Return the [X, Y] coordinate for the center point of the cell that contains the specified text.  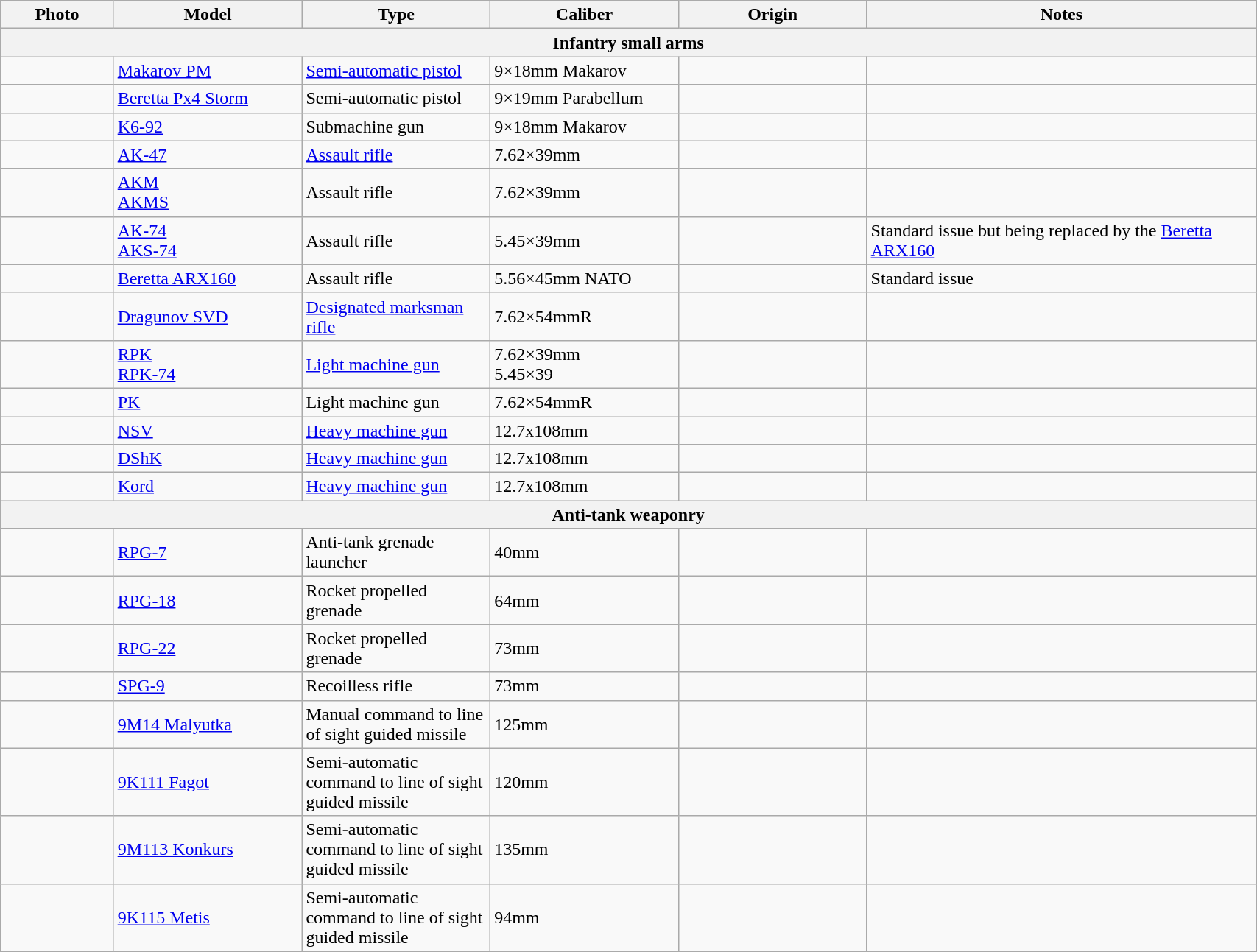
94mm [585, 917]
40mm [585, 552]
7.62×39mm5.45×39 [585, 364]
Makarov PM [208, 71]
Notes [1062, 15]
DShK [208, 459]
Recoilless rifle [396, 686]
5.45×39mm [585, 240]
Anti-tank weaponry [629, 515]
Type [396, 15]
9K115 Metis [208, 917]
125mm [585, 724]
Beretta Px4 Storm [208, 99]
Caliber [585, 15]
9K111 Fagot [208, 782]
Kord [208, 487]
AK-74AKS-74 [208, 240]
RPG-22 [208, 648]
Dragunov SVD [208, 317]
RPKRPK-74 [208, 364]
Submachine gun [396, 127]
5.56×45mm NATO [585, 278]
64mm [585, 601]
9×19mm Parabellum [585, 99]
Beretta ARX160 [208, 278]
Manual command to line of sight guided missile [396, 724]
Photo [57, 15]
Designated marksman rifle [396, 317]
Origin [772, 15]
RPG-18 [208, 601]
Model [208, 15]
SPG-9 [208, 686]
135mm [585, 850]
Anti-tank grenade launcher [396, 552]
9M113 Konkurs [208, 850]
Standard issue [1062, 278]
120mm [585, 782]
Infantry small arms [629, 43]
NSV [208, 431]
9M14 Malyutka [208, 724]
PK [208, 402]
K6-92 [208, 127]
AKMAKMS [208, 193]
AK-47 [208, 155]
Standard issue but being replaced by the Beretta ARX160 [1062, 240]
RPG-7 [208, 552]
